Provide the (X, Y) coordinate of the cell's center where the given text is located.  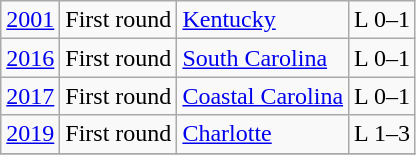
2017 (30, 96)
2001 (30, 20)
Charlotte (263, 134)
Coastal Carolina (263, 96)
South Carolina (263, 58)
L 1–3 (382, 134)
2019 (30, 134)
2016 (30, 58)
Kentucky (263, 20)
